Identify which cell holds the provided text, then report its (x, y) central coordinate. 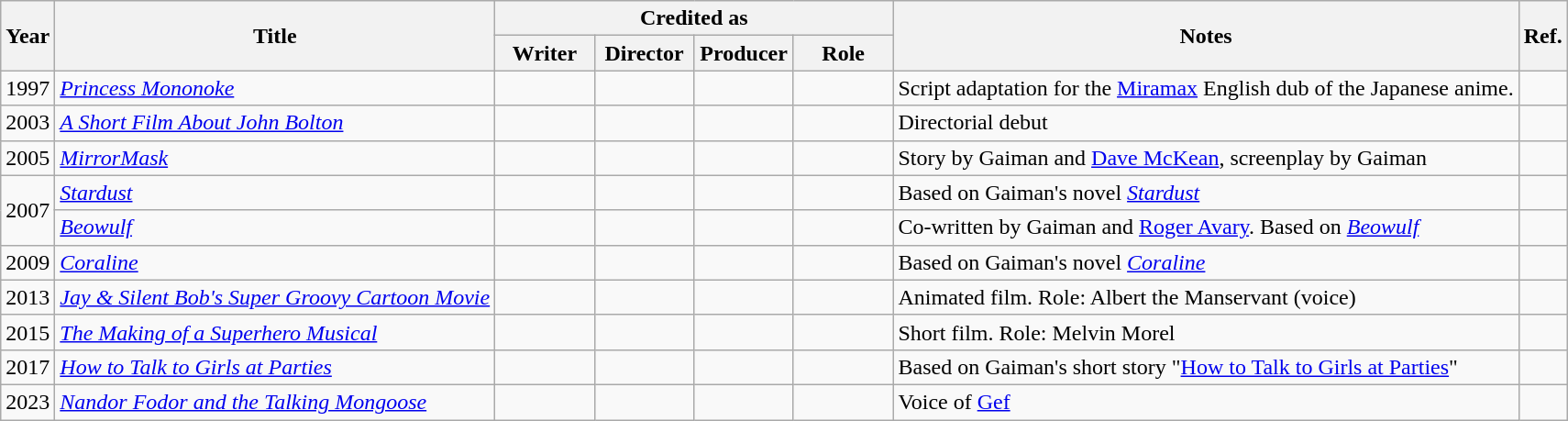
Animated film. Role: Albert the Manservant (voice) (1206, 297)
MirrorMask (275, 158)
Directorial debut (1206, 123)
Based on Gaiman's novel Coraline (1206, 262)
Story by Gaiman and Dave McKean, screenplay by Gaiman (1206, 158)
2005 (28, 158)
Ref. (1542, 36)
Based on Gaiman's novel Stardust (1206, 193)
Princess Mononoke (275, 88)
1997 (28, 88)
2007 (28, 210)
Jay & Silent Bob's Super Groovy Cartoon Movie (275, 297)
2009 (28, 262)
Co-written by Gaiman and Roger Avary. Based on Beowulf (1206, 227)
Title (275, 36)
Short film. Role: Melvin Morel (1206, 332)
2023 (28, 402)
How to Talk to Girls at Parties (275, 367)
2015 (28, 332)
2003 (28, 123)
Producer (745, 53)
Nandor Fodor and the Talking Mongoose (275, 402)
Voice of Gef (1206, 402)
Based on Gaiman's short story "How to Talk to Girls at Parties" (1206, 367)
Script adaptation for the Miramax English dub of the Japanese anime. (1206, 88)
Role (844, 53)
Credited as (694, 18)
Coraline (275, 262)
The Making of a Superhero Musical (275, 332)
A Short Film About John Bolton (275, 123)
Writer (545, 53)
2013 (28, 297)
Beowulf (275, 227)
Year (28, 36)
2017 (28, 367)
Notes (1206, 36)
Director (644, 53)
Stardust (275, 193)
